Pinpoint the cell where the given text exists, returning its (x, y) midpoint coordinate. 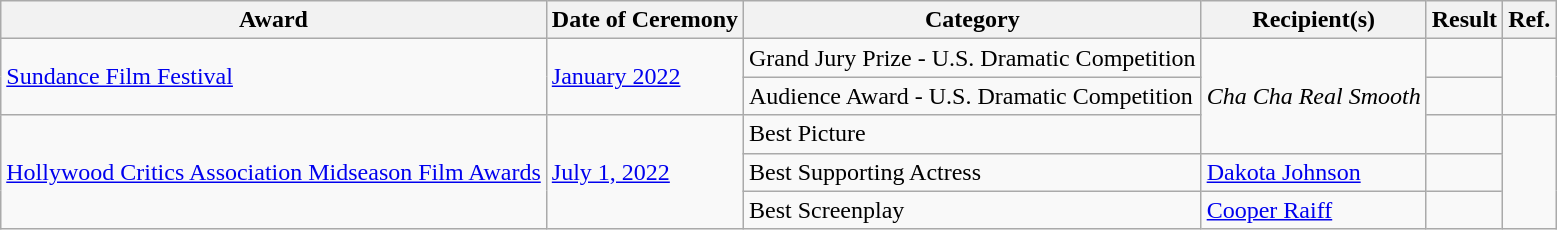
Cooper Raiff (1314, 210)
January 2022 (644, 77)
Best Supporting Actress (973, 172)
Ref. (1530, 20)
Date of Ceremony (644, 20)
Award (274, 20)
Grand Jury Prize - U.S. Dramatic Competition (973, 58)
Cha Cha Real Smooth (1314, 96)
Dakota Johnson (1314, 172)
Sundance Film Festival (274, 77)
Result (1464, 20)
July 1, 2022 (644, 172)
Recipient(s) (1314, 20)
Best Picture (973, 134)
Hollywood Critics Association Midseason Film Awards (274, 172)
Best Screenplay (973, 210)
Category (973, 20)
Audience Award - U.S. Dramatic Competition (973, 96)
